Find where the given text appears and provide that cell's center as [X, Y] coordinate. 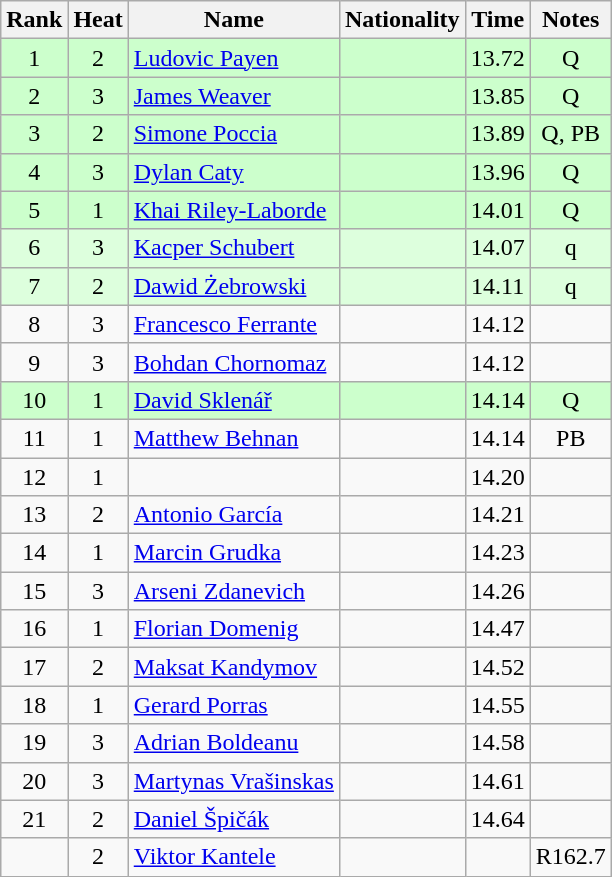
Ludovic Payen [234, 58]
17 [34, 667]
14.61 [498, 781]
Martynas Vrašinskas [234, 781]
9 [34, 362]
14.07 [498, 248]
Kacper Schubert [234, 248]
12 [34, 477]
14.11 [498, 286]
14.55 [498, 705]
14.23 [498, 553]
19 [34, 743]
Gerard Porras [234, 705]
Dawid Żebrowski [234, 286]
PB [570, 438]
21 [34, 819]
Maksat Kandymov [234, 667]
Bohdan Chornomaz [234, 362]
Heat [98, 20]
14 [34, 553]
8 [34, 324]
Matthew Behnan [234, 438]
13.85 [498, 96]
Name [234, 20]
Adrian Boldeanu [234, 743]
15 [34, 591]
Khai Riley-Laborde [234, 210]
Nationality [402, 20]
5 [34, 210]
13.89 [498, 134]
James Weaver [234, 96]
13 [34, 515]
10 [34, 400]
Arseni Zdanevich [234, 591]
7 [34, 286]
Time [498, 20]
Antonio García [234, 515]
Rank [34, 20]
Florian Domenig [234, 629]
11 [34, 438]
13.96 [498, 172]
18 [34, 705]
6 [34, 248]
Daniel Špičák [234, 819]
14.52 [498, 667]
14.64 [498, 819]
Notes [570, 20]
Viktor Kantele [234, 857]
14.20 [498, 477]
14.01 [498, 210]
20 [34, 781]
David Sklenář [234, 400]
16 [34, 629]
R162.7 [570, 857]
Q, PB [570, 134]
14.58 [498, 743]
14.26 [498, 591]
Dylan Caty [234, 172]
14.47 [498, 629]
Marcin Grudka [234, 553]
4 [34, 172]
Simone Poccia [234, 134]
13.72 [498, 58]
14.21 [498, 515]
Francesco Ferrante [234, 324]
